Provide the (x, y) coordinate of the cell's center where the given text is located.  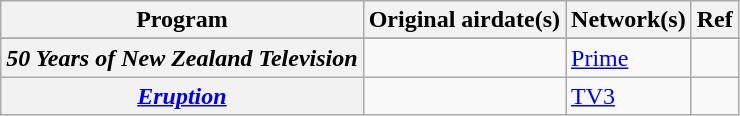
Ref (714, 20)
Original airdate(s) (464, 20)
Program (182, 20)
Eruption (182, 96)
TV3 (629, 96)
50 Years of New Zealand Television (182, 58)
Network(s) (629, 20)
Prime (629, 58)
